Return the [X, Y] coordinate for the center point of the cell that contains the specified text.  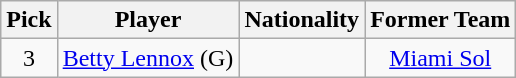
Former Team [440, 20]
Betty Lennox (G) [148, 58]
Miami Sol [440, 58]
Nationality [302, 20]
Player [148, 20]
3 [29, 58]
Pick [29, 20]
